Determine the (X, Y) coordinate at the center of the cell enclosing the given text.  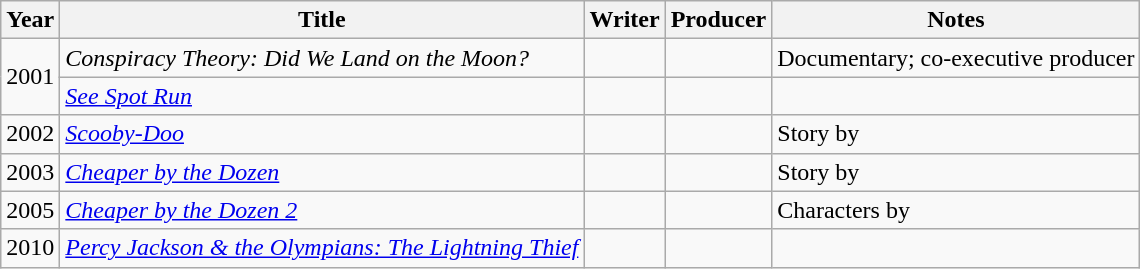
Title (322, 20)
Conspiracy Theory: Did We Land on the Moon? (322, 58)
Scooby-Doo (322, 134)
See Spot Run (322, 96)
Percy Jackson & the Olympians: The Lightning Thief (322, 248)
2001 (30, 77)
Writer (624, 20)
2010 (30, 248)
Characters by (956, 210)
2002 (30, 134)
Cheaper by the Dozen (322, 172)
Notes (956, 20)
Documentary; co-executive producer (956, 58)
2005 (30, 210)
2003 (30, 172)
Producer (718, 20)
Year (30, 20)
Cheaper by the Dozen 2 (322, 210)
